Locate the cell with the specified text and output its (x, y) center coordinate. 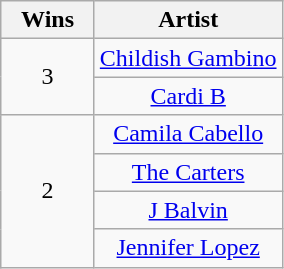
Childish Gambino (188, 58)
Camila Cabello (188, 134)
Artist (188, 20)
J Balvin (188, 210)
3 (48, 77)
Wins (48, 20)
2 (48, 191)
The Carters (188, 172)
Jennifer Lopez (188, 248)
Cardi B (188, 96)
